Determine the (x, y) coordinate at the center of the cell enclosing the given text.  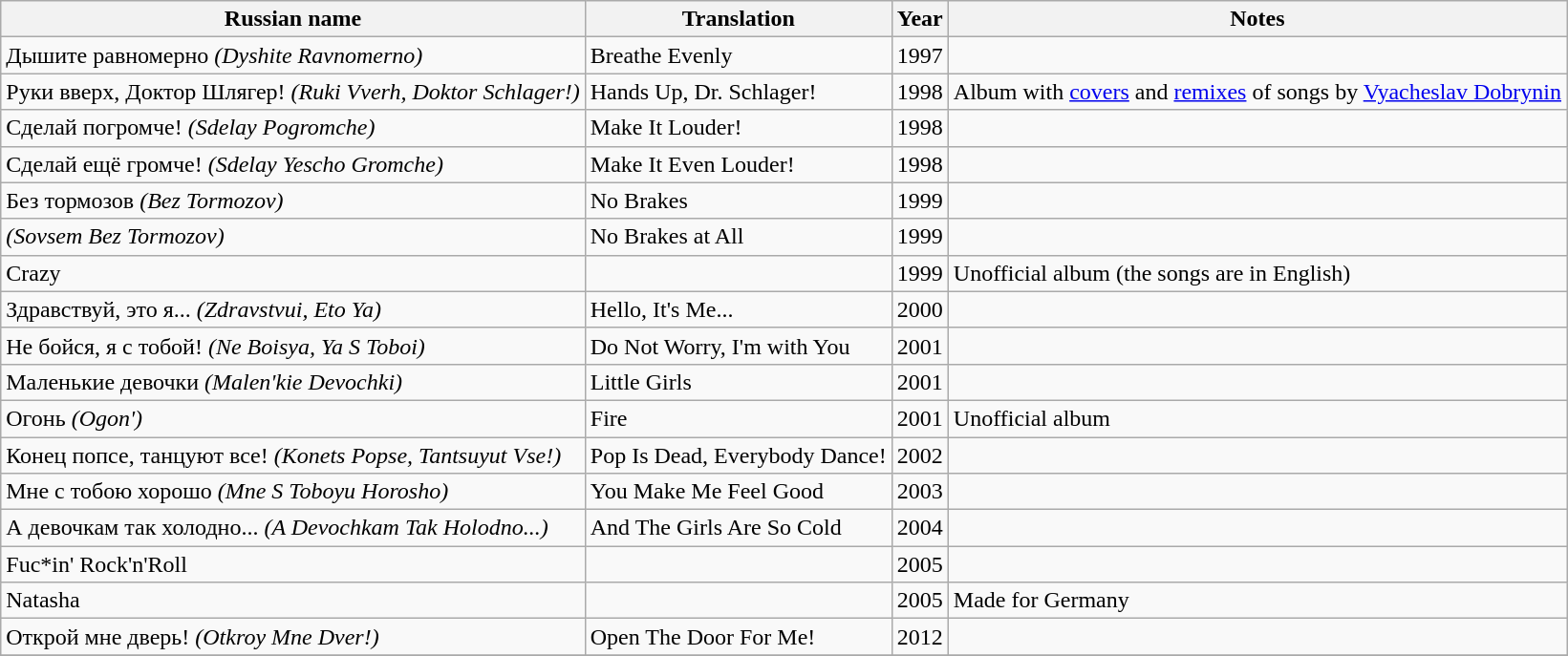
Year (919, 19)
Огонь (Ogon') (293, 418)
Здравствуй, это я... (Zdravstvui, Eto Ya) (293, 309)
Crazy (293, 273)
Hello, It's Me... (738, 309)
Natasha (293, 601)
2003 (919, 492)
No Вrakes (738, 201)
Мне с тобою хорошо (Mne S Toboyu Horosho) (293, 492)
Сделай ещё громче! (Sdelay Yescho Gromche) (293, 164)
Open The Door For Me! (738, 637)
2004 (919, 528)
Do Not Worry, I'm with You (738, 346)
Дышите равномерно (Dyshite Ravnomerno) (293, 55)
Руки вверх, Доктор Шлягер! (Ruki Vverh, Doktor Schlager!) (293, 92)
Конец попсе, танцуют все! (Konets Popse, Tantsuyut Vse!) (293, 455)
1997 (919, 55)
Make It Louder! (738, 128)
You Make Me Feel Good (738, 492)
Pop Is Dead, Everybody Dance! (738, 455)
Notes (1257, 19)
And The Girls Are So Cold (738, 528)
2002 (919, 455)
Little Girls (738, 382)
Fire (738, 418)
(Sovsem Bez Tormozov) (293, 237)
Made for Germany (1257, 601)
Открой мне дверь! (Otkroy Mne Dver!) (293, 637)
Album with covers and remixes of songs by Vyacheslav Dobrynin (1257, 92)
No Brakes at All (738, 237)
2012 (919, 637)
Маленькие девочки (Malen'kie Devochki) (293, 382)
2000 (919, 309)
А девочкам так холодно... (A Devochkam Tak Holodno...) (293, 528)
Fuc*in' Rock'n'Roll (293, 564)
Russian name (293, 19)
Не бойся, я с тобой! (Ne Boisya, Ya S Toboi) (293, 346)
Unofficial album (1257, 418)
Breathe Evenly (738, 55)
Hands Up, Dr. Schlager! (738, 92)
Translation (738, 19)
Unofficial album (the songs are in English) (1257, 273)
Сделай погромче! (Sdelay Pogromche) (293, 128)
Make It Even Louder! (738, 164)
Без тормозов (Bez Tormozov) (293, 201)
